Determine the [x, y] coordinate at the center of the cell enclosing the given text.  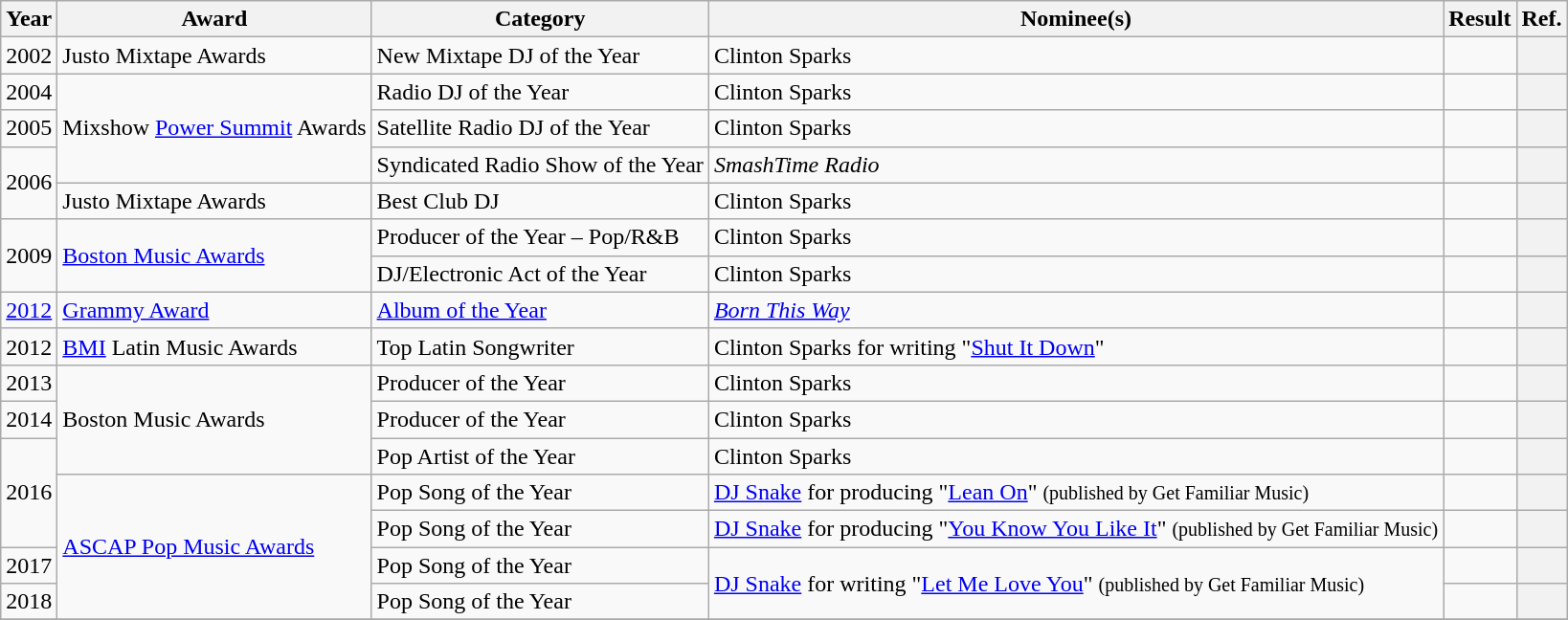
2002 [29, 55]
Year [29, 19]
Satellite Radio DJ of the Year [540, 128]
DJ/Electronic Act of the Year [540, 274]
2018 [29, 602]
Grammy Award [214, 310]
2013 [29, 383]
Producer of the Year – Pop/R&B [540, 237]
DJ Snake for producing "You Know You Like It" (published by Get Familiar Music) [1076, 529]
Clinton Sparks for writing "Shut It Down" [1076, 346]
Nominee(s) [1076, 19]
Result [1480, 19]
Syndicated Radio Show of the Year [540, 165]
Ref. [1541, 19]
Mixshow Power Summit Awards [214, 128]
2009 [29, 255]
Radio DJ of the Year [540, 92]
Pop Artist of the Year [540, 456]
2017 [29, 565]
2006 [29, 183]
New Mixtape DJ of the Year [540, 55]
2005 [29, 128]
BMI Latin Music Awards [214, 346]
2004 [29, 92]
Top Latin Songwriter [540, 346]
ASCAP Pop Music Awards [214, 547]
2016 [29, 493]
Born This Way [1076, 310]
DJ Snake for producing "Lean On" (published by Get Familiar Music) [1076, 493]
Category [540, 19]
DJ Snake for writing "Let Me Love You" (published by Get Familiar Music) [1076, 584]
Best Club DJ [540, 201]
Album of the Year [540, 310]
Award [214, 19]
SmashTime Radio [1076, 165]
2014 [29, 419]
